Detect which cell encompasses the target text, then output its (X, Y) center coordinate. 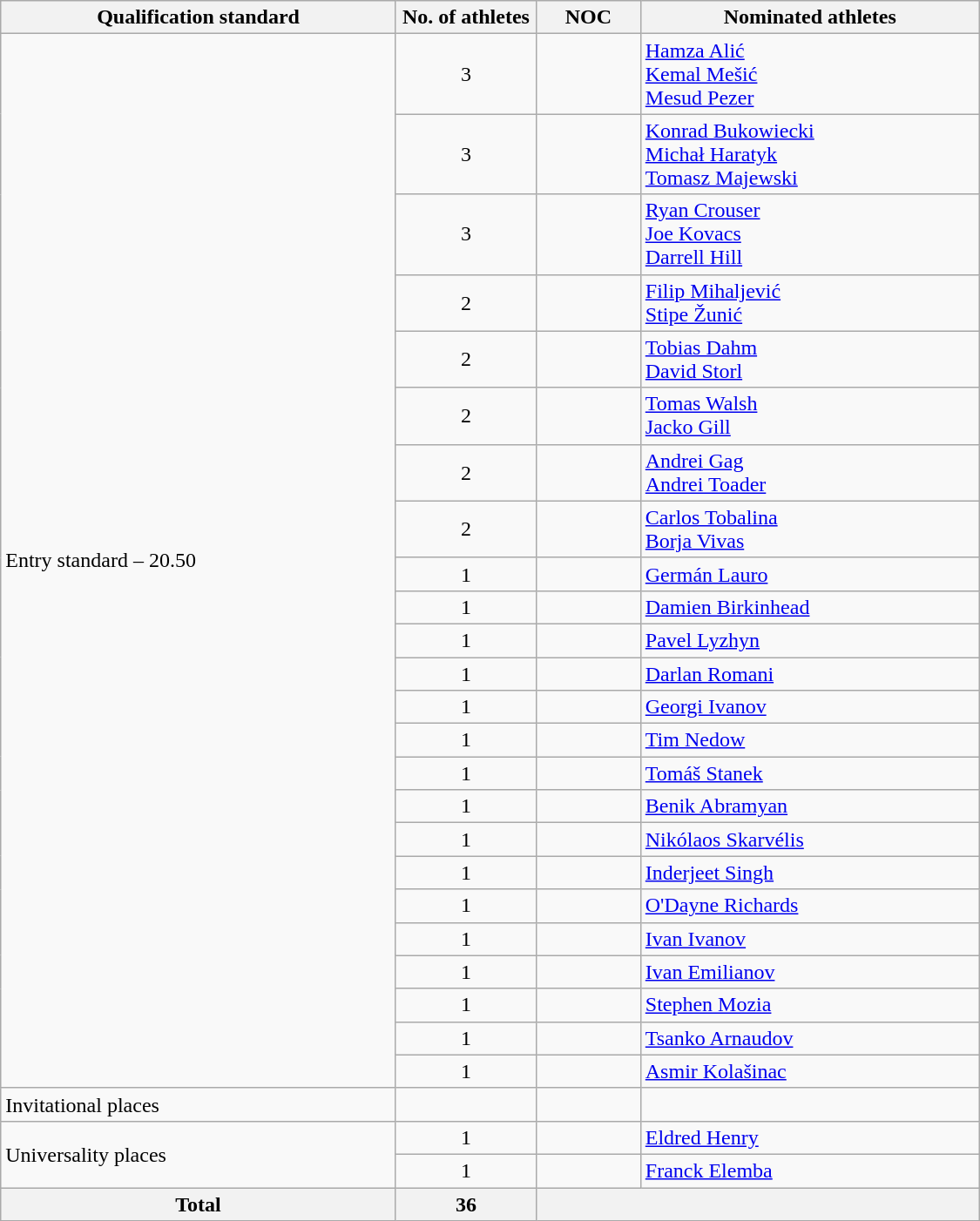
Carlos TobalinaBorja Vivas (810, 530)
Qualification standard (199, 17)
Total (199, 1204)
Ivan Emilianov (810, 972)
Tomas WalshJacko Gill (810, 416)
Tomáš Stanek (810, 773)
Entry standard – 20.50 (199, 561)
Stephen Mozia (810, 1005)
Tim Nedow (810, 740)
O'Dayne Richards (810, 906)
Konrad BukowieckiMichał HaratykTomasz Majewski (810, 154)
Germán Lauro (810, 574)
Inderjeet Singh (810, 873)
No. of athletes (465, 17)
Asmir Kolašinac (810, 1071)
Invitational places (199, 1104)
Darlan Romani (810, 673)
Ivan Ivanov (810, 939)
Pavel Lyzhyn (810, 640)
Georgi Ivanov (810, 707)
Universality places (199, 1154)
NOC (588, 17)
Hamza AlićKemal MešićMesud Pezer (810, 74)
Eldred Henry (810, 1137)
Damien Birkinhead (810, 607)
Nikólaos Skarvélis (810, 840)
Filip MihaljevićStipe Žunić (810, 303)
Nominated athletes (810, 17)
36 (465, 1204)
Franck Elemba (810, 1170)
Tobias DahmDavid Storl (810, 359)
Tsanko Arnaudov (810, 1038)
Andrei GagAndrei Toader (810, 472)
Benik Abramyan (810, 806)
Ryan CrouserJoe Kovacs Darrell Hill (810, 234)
